Find where the given text appears and provide that cell's center as [x, y] coordinate. 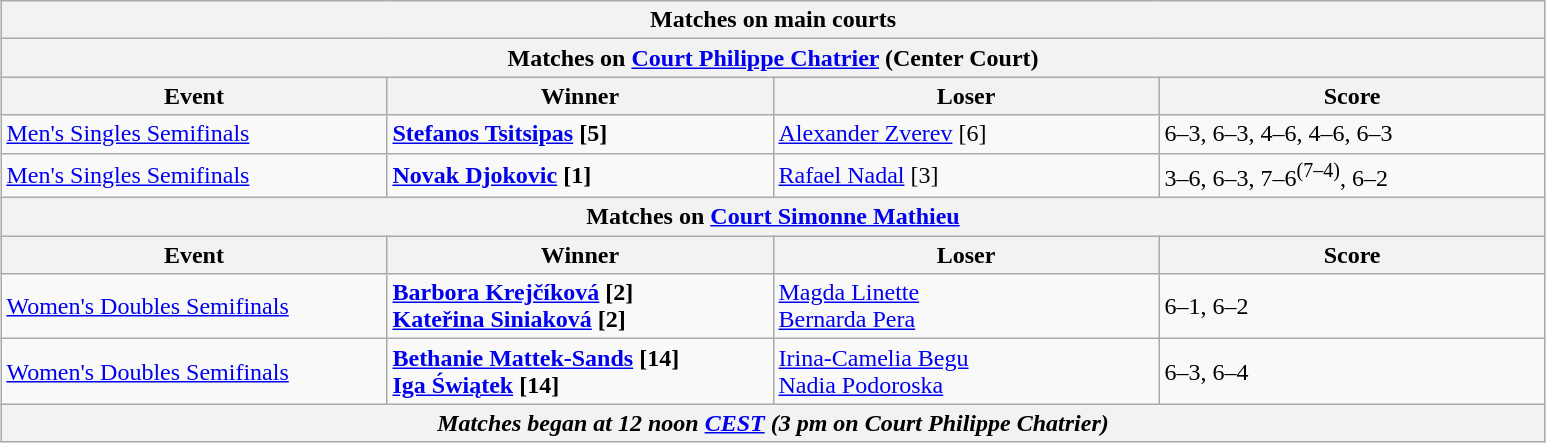
Matches on main courts [773, 20]
Matches began at 12 noon CEST (3 pm on Court Philippe Chatrier) [773, 423]
Magda Linette Bernarda Pera [966, 306]
Barbora Krejčíková [2] Kateřina Siniaková [2] [580, 306]
Bethanie Mattek-Sands [14] Iga Świątek [14] [580, 372]
6–1, 6–2 [1352, 306]
6–3, 6–3, 4–6, 4–6, 6–3 [1352, 134]
Alexander Zverev [6] [966, 134]
Stefanos Tsitsipas [5] [580, 134]
Rafael Nadal [3] [966, 176]
Novak Djokovic [1] [580, 176]
Matches on Court Simonne Mathieu [773, 217]
6–3, 6–4 [1352, 372]
3–6, 6–3, 7–6(7–4), 6–2 [1352, 176]
Matches on Court Philippe Chatrier (Center Court) [773, 58]
Irina-Camelia Begu Nadia Podoroska [966, 372]
